Extract the (X, Y) coordinate from the center of the cell holding the provided text.  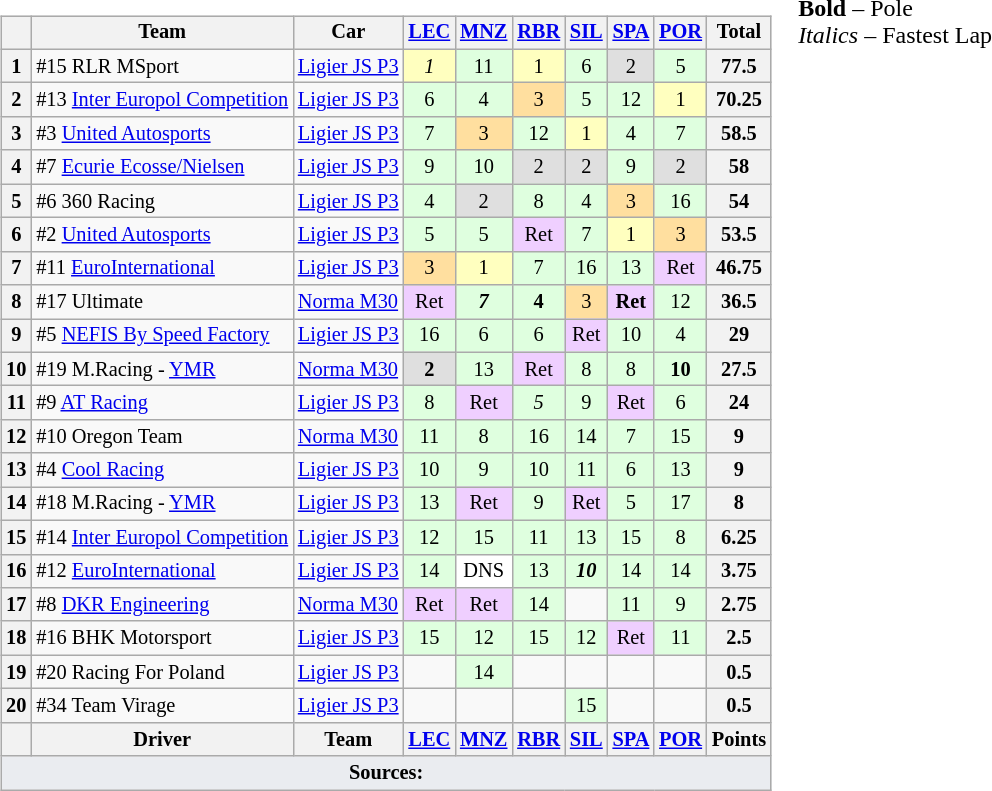
#14 Inter Europol Competition (162, 537)
#15 RLR MSport (162, 66)
#20 Racing For Poland (162, 672)
#9 AT Racing (162, 403)
#19 M.Racing - YMR (162, 369)
20 (16, 706)
#8 DKR Engineering (162, 605)
#12 EuroInternational (162, 571)
#6 360 Racing (162, 201)
#4 Cool Racing (162, 470)
#18 M.Racing - YMR (162, 504)
Driver (162, 739)
#2 United Autosports (162, 235)
6.25 (739, 537)
46.75 (739, 268)
2.75 (739, 605)
Points (739, 739)
58.5 (739, 134)
#7 Ecurie Ecosse/Nielsen (162, 167)
36.5 (739, 302)
58 (739, 167)
29 (739, 336)
77.5 (739, 66)
#10 Oregon Team (162, 437)
#17 Ultimate (162, 302)
27.5 (739, 369)
Car (348, 33)
#3 United Autosports (162, 134)
#13 Inter Europol Competition (162, 100)
54 (739, 201)
18 (16, 638)
3.75 (739, 571)
Sources: (386, 773)
Total (739, 33)
70.25 (739, 100)
24 (739, 403)
2.5 (739, 638)
DNS (484, 571)
19 (16, 672)
53.5 (739, 235)
#5 NEFIS By Speed Factory (162, 336)
#34 Team Virage (162, 706)
#16 BHK Motorsport (162, 638)
#11 EuroInternational (162, 268)
